Search for the cell housing the specified text and yield its [X, Y] center coordinate. 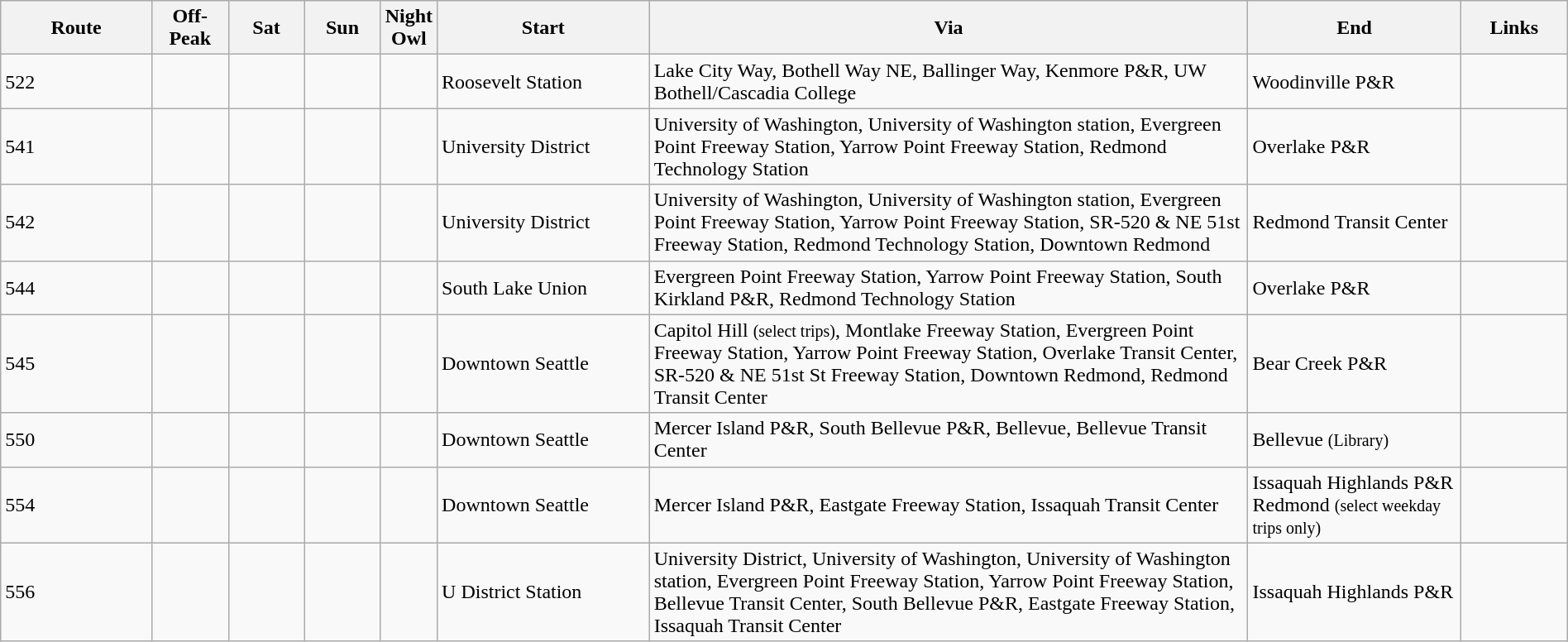
544 [76, 288]
Woodinville P&R [1355, 81]
U District Station [544, 592]
Route [76, 28]
550 [76, 440]
University of Washington, University of Washington station, Evergreen Point Freeway Station, Yarrow Point Freeway Station, Redmond Technology Station [949, 146]
Evergreen Point Freeway Station, Yarrow Point Freeway Station, South Kirkland P&R, Redmond Technology Station [949, 288]
Roosevelt Station [544, 81]
Night Owl [409, 28]
556 [76, 592]
Mercer Island P&R, Eastgate Freeway Station, Issaquah Transit Center [949, 505]
Mercer Island P&R, South Bellevue P&R, Bellevue, Bellevue Transit Center [949, 440]
Issaquah Highlands P&RRedmond (select weekday trips only) [1355, 505]
Lake City Way, Bothell Way NE, Ballinger Way, Kenmore P&R, UW Bothell/Cascadia College [949, 81]
Links [1513, 28]
End [1355, 28]
Bear Creek P&R [1355, 364]
554 [76, 505]
541 [76, 146]
Start [544, 28]
Redmond Transit Center [1355, 223]
South Lake Union [544, 288]
Sat [266, 28]
545 [76, 364]
Issaquah Highlands P&R [1355, 592]
542 [76, 223]
Sun [342, 28]
Bellevue (Library) [1355, 440]
522 [76, 81]
Via [949, 28]
Off-Peak [190, 28]
